From the cell containing the given text, extract its center point as (x, y) coordinate. 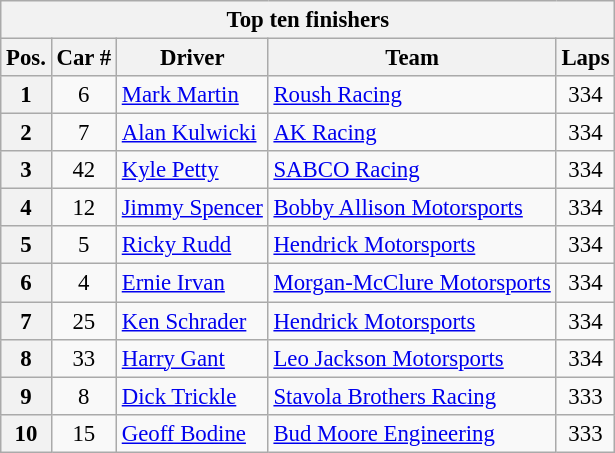
Jimmy Spencer (192, 208)
12 (84, 208)
Bobby Allison Motorsports (412, 208)
Ricky Rudd (192, 245)
Dick Trickle (192, 396)
42 (84, 170)
Alan Kulwicki (192, 133)
1 (26, 95)
Ken Schrader (192, 321)
Stavola Brothers Racing (412, 396)
Kyle Petty (192, 170)
2 (26, 133)
Geoff Bodine (192, 433)
Bud Moore Engineering (412, 433)
15 (84, 433)
SABCO Racing (412, 170)
Pos. (26, 58)
33 (84, 358)
Roush Racing (412, 95)
9 (26, 396)
Mark Martin (192, 95)
Ernie Irvan (192, 283)
Top ten finishers (308, 20)
Car # (84, 58)
3 (26, 170)
10 (26, 433)
25 (84, 321)
Harry Gant (192, 358)
Driver (192, 58)
AK Racing (412, 133)
Laps (586, 58)
Morgan-McClure Motorsports (412, 283)
Leo Jackson Motorsports (412, 358)
Team (412, 58)
